Extract the (x, y) coordinate from the center of the cell holding the provided text.  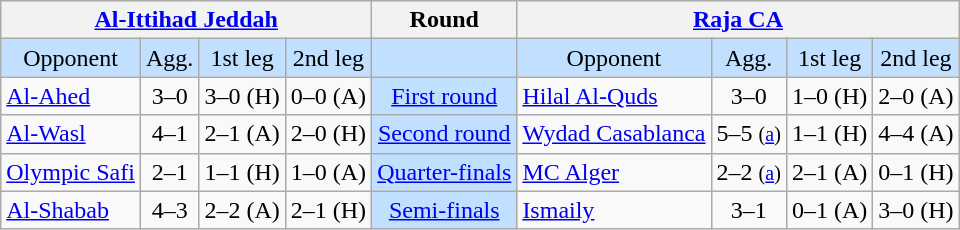
Raja CA (738, 20)
4–1 (169, 134)
0–1 (H) (916, 172)
Quarter-finals (444, 172)
Hilal Al-Quds (614, 96)
1–0 (A) (328, 172)
Semi-finals (444, 210)
4–3 (169, 210)
2–2 (a) (748, 172)
2–2 (A) (242, 210)
2–1 (H) (328, 210)
3–1 (748, 210)
Al-Shabab (71, 210)
Wydad Casablanca (614, 134)
Al-Ittihad Jeddah (186, 20)
Al-Wasl (71, 134)
Second round (444, 134)
0–1 (A) (829, 210)
2–0 (A) (916, 96)
2–1 (169, 172)
First round (444, 96)
Olympic Safi (71, 172)
5–5 (a) (748, 134)
4–4 (A) (916, 134)
Ismaily (614, 210)
MC Alger (614, 172)
2–0 (H) (328, 134)
Round (444, 20)
0–0 (A) (328, 96)
Al-Ahed (71, 96)
1–0 (H) (829, 96)
